Determine the (X, Y) coordinate at the center of the cell enclosing the given text.  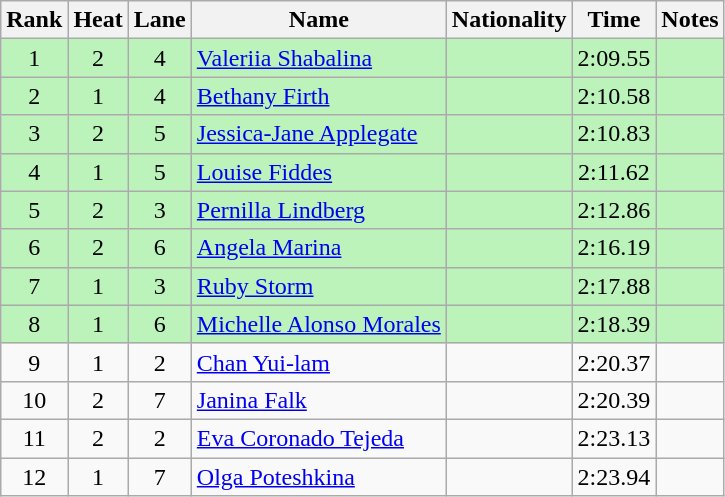
Bethany Firth (318, 96)
11 (34, 438)
2:23.94 (614, 477)
Time (614, 20)
Notes (690, 20)
2:09.55 (614, 58)
Pernilla Lindberg (318, 210)
Janina Falk (318, 400)
2:11.62 (614, 172)
12 (34, 477)
2:16.19 (614, 248)
2:10.58 (614, 96)
Heat (98, 20)
Nationality (509, 20)
Chan Yui-lam (318, 362)
10 (34, 400)
Valeriia Shabalina (318, 58)
9 (34, 362)
Name (318, 20)
2:20.37 (614, 362)
Louise Fiddes (318, 172)
Angela Marina (318, 248)
8 (34, 324)
2:20.39 (614, 400)
2:10.83 (614, 134)
Jessica-Jane Applegate (318, 134)
2:18.39 (614, 324)
Eva Coronado Tejeda (318, 438)
Olga Poteshkina (318, 477)
Lane (160, 20)
2:17.88 (614, 286)
Ruby Storm (318, 286)
Rank (34, 20)
2:12.86 (614, 210)
2:23.13 (614, 438)
Michelle Alonso Morales (318, 324)
